Capture the cell that displays the provided text and extract its [X, Y] central coordinate. 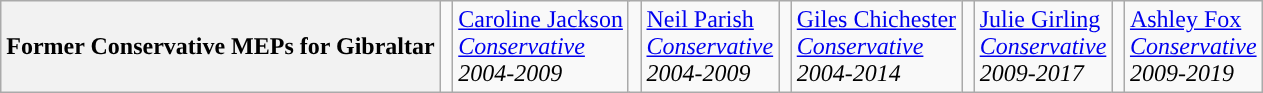
Julie GirlingConservative2009-2017 [1043, 47]
Neil ParishConservative2004-2009 [710, 47]
Former Conservative MEPs for Gibraltar [220, 47]
Ashley FoxConservative2009-2019 [1193, 47]
Giles ChichesterConservative2004-2014 [876, 47]
Caroline JacksonConservative2004-2009 [541, 47]
